Search for the cell housing the specified text and yield its [x, y] center coordinate. 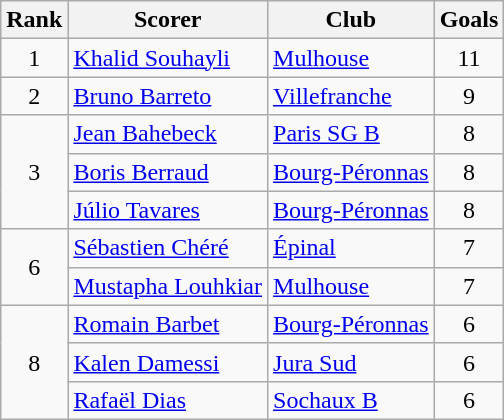
Épinal [352, 248]
2 [34, 96]
11 [469, 58]
Khalid Souhayli [168, 58]
Sébastien Chéré [168, 248]
Paris SG B [352, 134]
Goals [469, 20]
1 [34, 58]
Sochaux B [352, 400]
Rank [34, 20]
Boris Berraud [168, 172]
Bruno Barreto [168, 96]
Jean Bahebeck [168, 134]
Romain Barbet [168, 324]
Scorer [168, 20]
3 [34, 172]
Jura Sud [352, 362]
Club [352, 20]
Villefranche [352, 96]
9 [469, 96]
Júlio Tavares [168, 210]
Rafaël Dias [168, 400]
Mustapha Louhkiar [168, 286]
Kalen Damessi [168, 362]
